Locate the cell with the specified text and output its (X, Y) center coordinate. 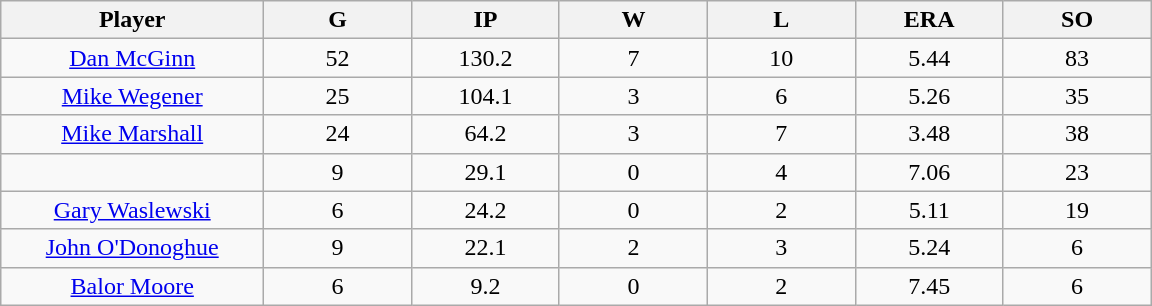
Mike Wegener (132, 96)
L (781, 20)
Player (132, 20)
38 (1077, 134)
35 (1077, 96)
3.48 (929, 134)
4 (781, 172)
7.45 (929, 286)
Balor Moore (132, 286)
23 (1077, 172)
19 (1077, 210)
64.2 (486, 134)
G (338, 20)
24.2 (486, 210)
SO (1077, 20)
10 (781, 58)
ERA (929, 20)
Gary Waslewski (132, 210)
IP (486, 20)
83 (1077, 58)
7.06 (929, 172)
25 (338, 96)
Mike Marshall (132, 134)
29.1 (486, 172)
104.1 (486, 96)
John O'Donoghue (132, 248)
Dan McGinn (132, 58)
52 (338, 58)
5.11 (929, 210)
W (633, 20)
5.24 (929, 248)
5.26 (929, 96)
130.2 (486, 58)
24 (338, 134)
5.44 (929, 58)
22.1 (486, 248)
9.2 (486, 286)
